Find where the given text appears and provide that cell's center as (x, y) coordinate. 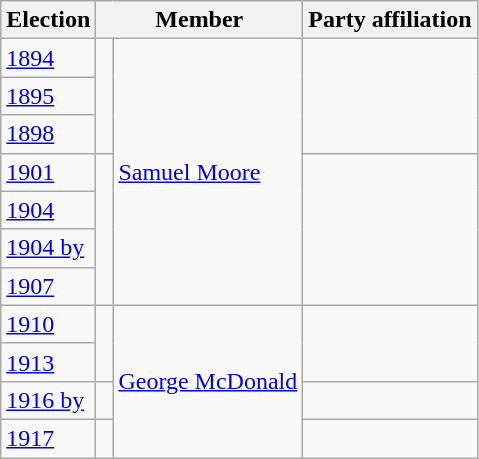
1894 (48, 58)
1901 (48, 172)
1910 (48, 324)
1904 by (48, 248)
George McDonald (208, 381)
1913 (48, 362)
1916 by (48, 400)
Party affiliation (390, 20)
1895 (48, 96)
Member (200, 20)
1917 (48, 438)
1898 (48, 134)
1907 (48, 286)
Election (48, 20)
Samuel Moore (208, 172)
1904 (48, 210)
